Identify which cell holds the provided text, then report its (x, y) central coordinate. 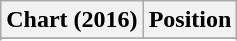
Position (190, 20)
Chart (2016) (72, 20)
